Capture the cell that displays the provided text and extract its (X, Y) central coordinate. 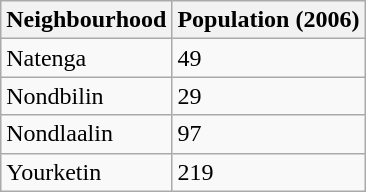
97 (268, 134)
Natenga (86, 58)
Nondbilin (86, 96)
49 (268, 58)
Population (2006) (268, 20)
Nondlaalin (86, 134)
Yourketin (86, 172)
29 (268, 96)
219 (268, 172)
Neighbourhood (86, 20)
